Identify which cell holds the provided text, then report its (X, Y) central coordinate. 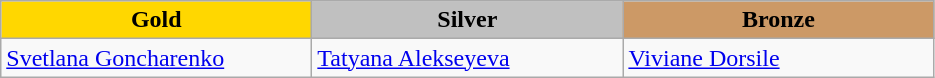
Bronze (778, 20)
Svetlana Goncharenko (156, 58)
Tatyana Alekseyeva (468, 58)
Viviane Dorsile (778, 58)
Gold (156, 20)
Silver (468, 20)
